Find where the given text appears and provide that cell's center as [X, Y] coordinate. 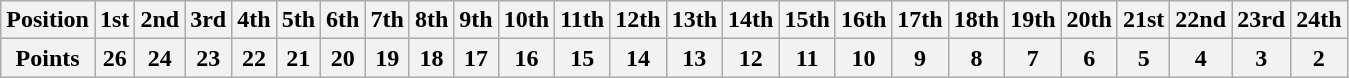
19th [1033, 20]
9th [476, 20]
14 [638, 58]
5th [298, 20]
16 [526, 58]
5 [1143, 58]
8th [431, 20]
24 [160, 58]
1st [114, 20]
16th [863, 20]
21st [1143, 20]
8 [976, 58]
18th [976, 20]
4th [254, 20]
10th [526, 20]
7th [387, 20]
17 [476, 58]
2 [1319, 58]
13 [694, 58]
Points [48, 58]
11 [807, 58]
19 [387, 58]
21 [298, 58]
12 [751, 58]
11th [582, 20]
13th [694, 20]
6th [343, 20]
24th [1319, 20]
20th [1089, 20]
22 [254, 58]
17th [920, 20]
Position [48, 20]
9 [920, 58]
10 [863, 58]
4 [1201, 58]
26 [114, 58]
12th [638, 20]
18 [431, 58]
6 [1089, 58]
7 [1033, 58]
22nd [1201, 20]
15 [582, 58]
15th [807, 20]
23rd [1262, 20]
23 [208, 58]
14th [751, 20]
3rd [208, 20]
20 [343, 58]
3 [1262, 58]
2nd [160, 20]
